Pinpoint the cell where the given text exists, returning its [x, y] midpoint coordinate. 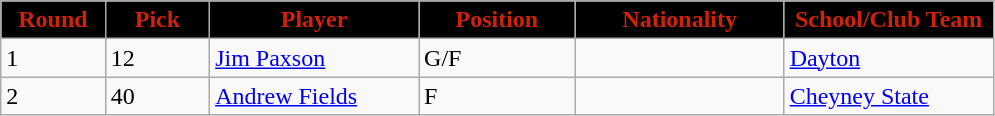
Cheyney State [888, 96]
Round [53, 20]
12 [157, 58]
F [498, 96]
40 [157, 96]
Nationality [680, 20]
1 [53, 58]
Andrew Fields [314, 96]
2 [53, 96]
Jim Paxson [314, 58]
G/F [498, 58]
Position [498, 20]
School/Club Team [888, 20]
Dayton [888, 58]
Pick [157, 20]
Player [314, 20]
